Output the (x, y) coordinate of the center of the cell containing the given text.  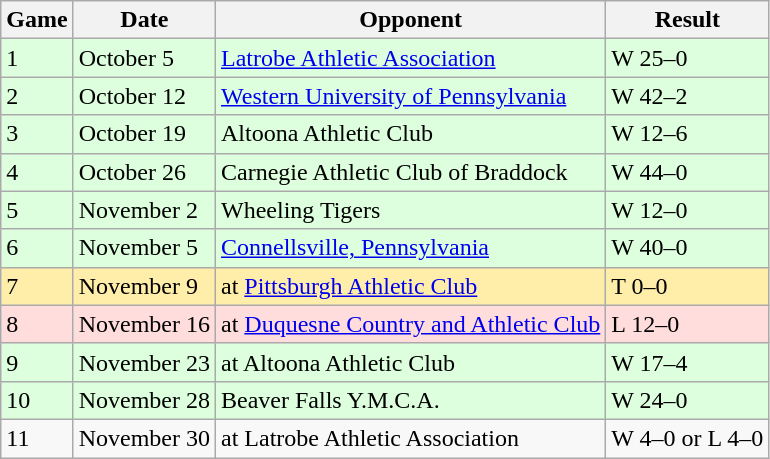
8 (37, 324)
at Latrobe Athletic Association (410, 438)
W 12–6 (688, 134)
W 24–0 (688, 400)
7 (37, 286)
October 12 (144, 96)
W 4–0 or L 4–0 (688, 438)
Connellsville, Pennsylvania (410, 248)
at Altoona Athletic Club (410, 362)
T 0–0 (688, 286)
Altoona Athletic Club (410, 134)
Beaver Falls Y.M.C.A. (410, 400)
November 5 (144, 248)
2 (37, 96)
5 (37, 210)
6 (37, 248)
November 28 (144, 400)
at Duquesne Country and Athletic Club (410, 324)
W 42–2 (688, 96)
11 (37, 438)
L 12–0 (688, 324)
November 9 (144, 286)
9 (37, 362)
Opponent (410, 20)
November 23 (144, 362)
W 17–4 (688, 362)
November 30 (144, 438)
1 (37, 58)
November 2 (144, 210)
W 12–0 (688, 210)
at Pittsburgh Athletic Club (410, 286)
Wheeling Tigers (410, 210)
November 16 (144, 324)
Game (37, 20)
Carnegie Athletic Club of Braddock (410, 172)
4 (37, 172)
3 (37, 134)
Result (688, 20)
W 25–0 (688, 58)
October 26 (144, 172)
W 44–0 (688, 172)
Western University of Pennsylvania (410, 96)
10 (37, 400)
Latrobe Athletic Association (410, 58)
October 19 (144, 134)
October 5 (144, 58)
Date (144, 20)
W 40–0 (688, 248)
